Return the (x, y) coordinate for the center point of the cell that contains the specified text.  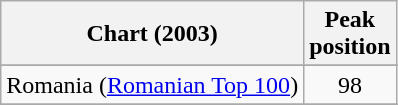
Peakposition (350, 34)
Chart (2003) (152, 34)
98 (350, 85)
Romania (Romanian Top 100) (152, 85)
